Detect which cell encompasses the target text, then output its (X, Y) center coordinate. 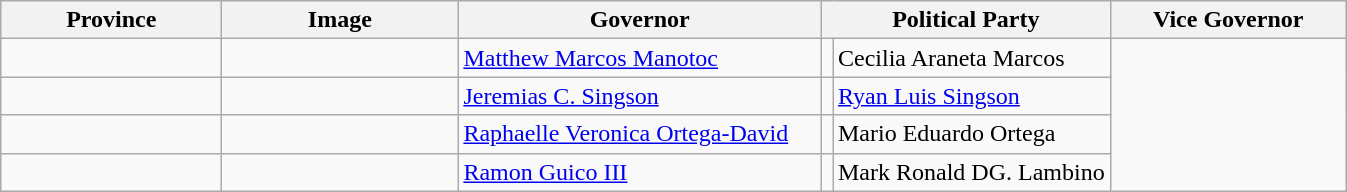
Mark Ronald DG. Lambino (971, 172)
Governor (640, 20)
Ramon Guico III (640, 172)
Mario Eduardo Ortega (971, 134)
Raphaelle Veronica Ortega-David (640, 134)
Province (112, 20)
Image (340, 20)
Political Party (966, 20)
Ryan Luis Singson (971, 96)
Vice Governor (1228, 20)
Cecilia Araneta Marcos (971, 58)
Matthew Marcos Manotoc (640, 58)
Jeremias C. Singson (640, 96)
